For the text-containing cell, return its midpoint in (X, Y) coordinate format. 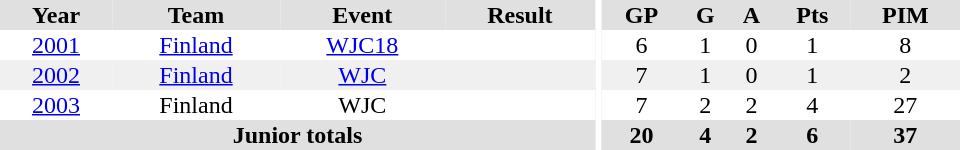
A (752, 15)
GP (642, 15)
8 (906, 45)
37 (906, 135)
WJC18 (362, 45)
Junior totals (298, 135)
Team (196, 15)
Year (56, 15)
2001 (56, 45)
27 (906, 105)
PIM (906, 15)
2003 (56, 105)
2002 (56, 75)
Result (520, 15)
20 (642, 135)
Event (362, 15)
Pts (812, 15)
G (705, 15)
